Detect which cell encompasses the target text, then output its [x, y] center coordinate. 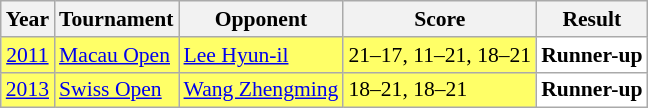
Year [28, 19]
Result [592, 19]
Swiss Open [116, 90]
Opponent [262, 19]
18–21, 18–21 [440, 90]
Tournament [116, 19]
Lee Hyun-il [262, 55]
Score [440, 19]
Macau Open [116, 55]
2011 [28, 55]
21–17, 11–21, 18–21 [440, 55]
2013 [28, 90]
Wang Zhengming [262, 90]
